Output the [X, Y] coordinate of the center of the cell containing the given text.  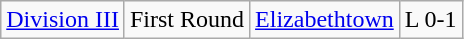
Elizabethtown [325, 20]
First Round [186, 20]
Division III [63, 20]
L 0-1 [430, 20]
